Provide the [X, Y] coordinate of the cell's center where the given text is located.  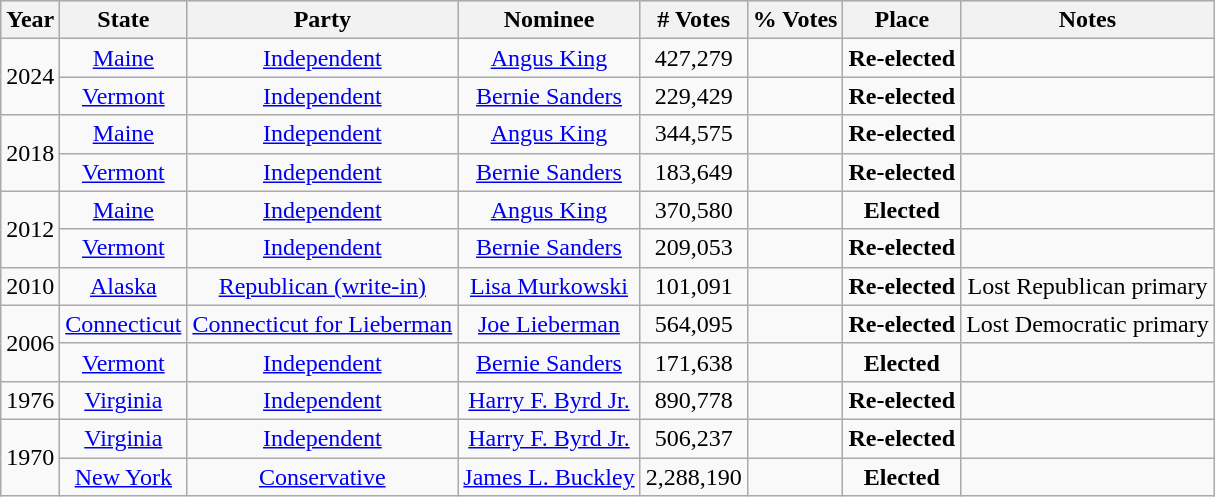
506,237 [694, 438]
Lost Republican primary [1088, 286]
Notes [1088, 20]
209,053 [694, 248]
564,095 [694, 324]
New York [124, 477]
Conservative [322, 477]
101,091 [694, 286]
Connecticut for Lieberman [322, 324]
Place [902, 20]
370,580 [694, 210]
183,649 [694, 172]
Joe Lieberman [549, 324]
# Votes [694, 20]
Alaska [124, 286]
Lost Democratic primary [1088, 324]
229,429 [694, 96]
2018 [30, 153]
Year [30, 20]
890,778 [694, 400]
2,288,190 [694, 477]
1970 [30, 457]
344,575 [694, 134]
2012 [30, 229]
427,279 [694, 58]
Party [322, 20]
% Votes [795, 20]
Nominee [549, 20]
Lisa Murkowski [549, 286]
Republican (write-in) [322, 286]
2024 [30, 77]
James L. Buckley [549, 477]
171,638 [694, 362]
2010 [30, 286]
1976 [30, 400]
State [124, 20]
Connecticut [124, 324]
2006 [30, 343]
